Pinpoint the cell where the given text exists, returning its [X, Y] midpoint coordinate. 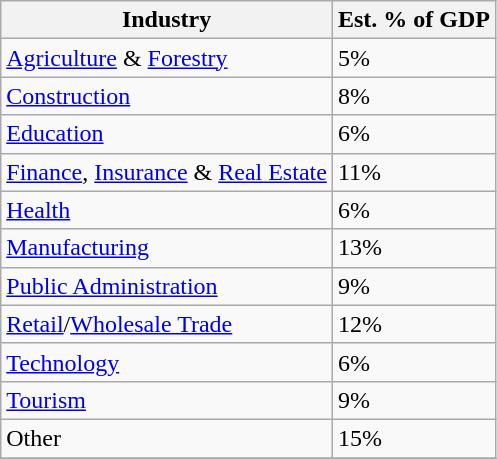
Other [167, 438]
Agriculture & Forestry [167, 58]
Education [167, 134]
Public Administration [167, 286]
Est. % of GDP [414, 20]
Technology [167, 362]
12% [414, 324]
13% [414, 248]
Finance, Insurance & Real Estate [167, 172]
11% [414, 172]
5% [414, 58]
Industry [167, 20]
Construction [167, 96]
8% [414, 96]
Tourism [167, 400]
15% [414, 438]
Retail/Wholesale Trade [167, 324]
Manufacturing [167, 248]
Health [167, 210]
